Search for the cell housing the specified text and yield its [x, y] center coordinate. 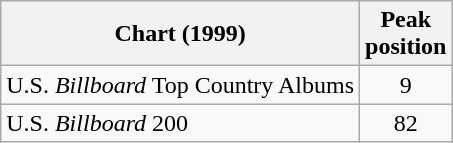
U.S. Billboard Top Country Albums [180, 85]
82 [406, 123]
9 [406, 85]
Peakposition [406, 34]
Chart (1999) [180, 34]
U.S. Billboard 200 [180, 123]
